For the text-containing cell, return its midpoint in (X, Y) coordinate format. 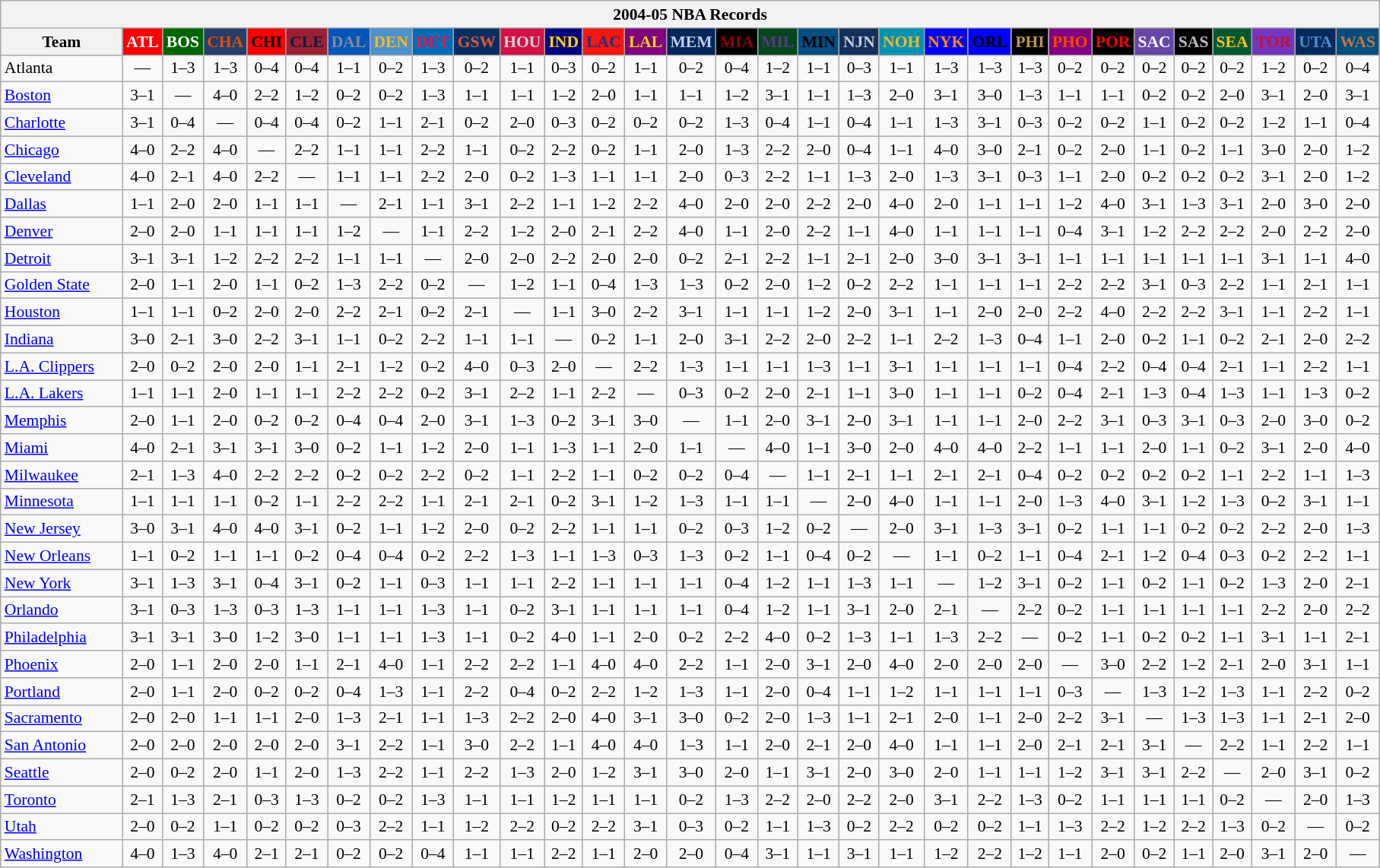
NOH (902, 42)
Memphis (62, 421)
MIN (818, 42)
MEM (690, 42)
DET (433, 42)
San Antonio (62, 746)
NYK (946, 42)
Milwaukee (62, 475)
DAL (349, 42)
SAS (1194, 42)
Phoenix (62, 664)
BOS (182, 42)
NJN (859, 42)
CHI (266, 42)
Portland (62, 692)
MIA (737, 42)
Atlanta (62, 68)
Denver (62, 231)
ATL (143, 42)
CLE (307, 42)
L.A. Clippers (62, 366)
WAS (1358, 42)
LAC (604, 42)
POR (1113, 42)
2004-05 NBA Records (690, 14)
CHA (225, 42)
Indiana (62, 340)
Utah (62, 827)
ORL (990, 42)
Seattle (62, 773)
TOR (1274, 42)
Team (62, 42)
MIL (777, 42)
Boston (62, 96)
Sacramento (62, 718)
Washington (62, 854)
Philadelphia (62, 638)
Orlando (62, 610)
HOU (522, 42)
Cleveland (62, 177)
Houston (62, 312)
Minnesota (62, 502)
GSW (477, 42)
Toronto (62, 800)
SAC (1154, 42)
Miami (62, 448)
New York (62, 583)
Detroit (62, 258)
Golden State (62, 285)
UTA (1315, 42)
PHO (1071, 42)
DEN (391, 42)
Dallas (62, 204)
SEA (1232, 42)
New Orleans (62, 556)
LAL (646, 42)
Charlotte (62, 123)
Chicago (62, 150)
New Jersey (62, 529)
IND (563, 42)
PHI (1029, 42)
L.A. Lakers (62, 394)
